Provide the (x, y) coordinate of the cell's center where the given text is located.  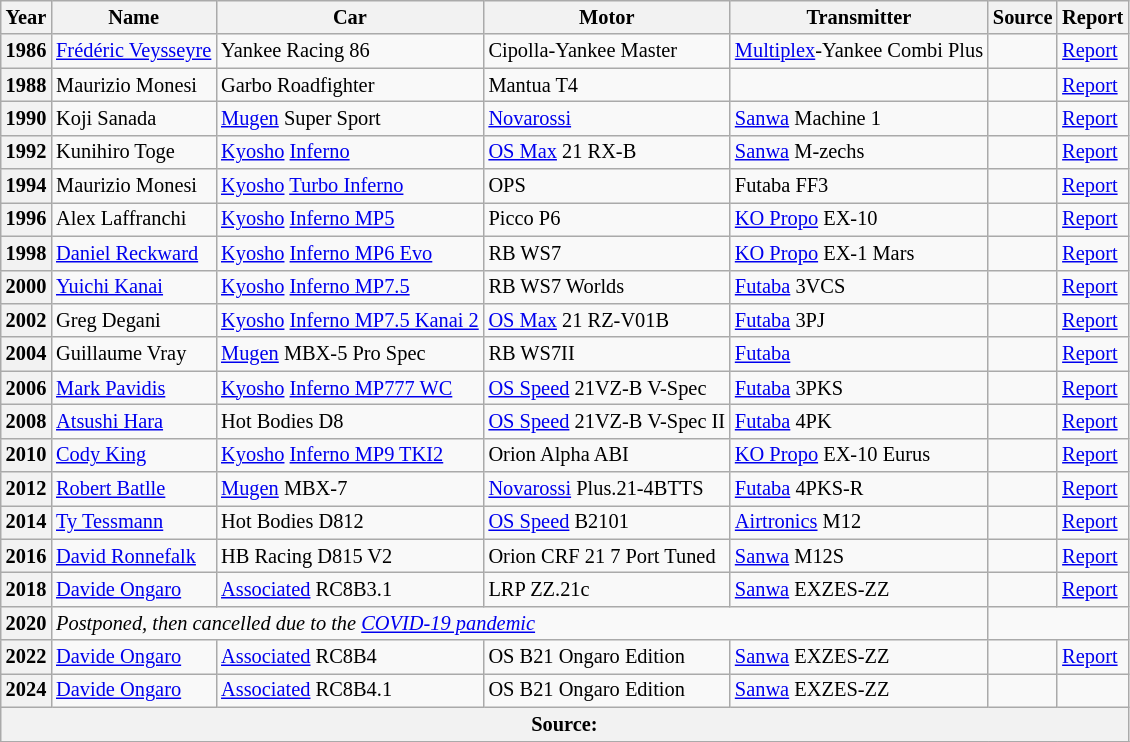
OS Speed B2101 (607, 522)
Postponed, then cancelled due to the COVID-19 pandemic (520, 623)
2002 (26, 320)
Alex Laffranchi (134, 219)
1998 (26, 253)
Robert Batlle (134, 489)
2024 (26, 690)
Ty Tessmann (134, 522)
Koji Sanada (134, 118)
Kyosho Inferno MP7.5 Kanai 2 (350, 320)
1992 (26, 152)
Yuichi Kanai (134, 287)
Kyosho Inferno (350, 152)
2020 (26, 623)
Kyosho Inferno MP6 Evo (350, 253)
2012 (26, 489)
Picco P6 (607, 219)
LRP ZZ.21c (607, 589)
RB WS7 Worlds (607, 287)
HB Racing D815 V2 (350, 556)
Novarossi (607, 118)
Source: (564, 724)
Novarossi Plus.21-4BTTS (607, 489)
Source (1022, 17)
2014 (26, 522)
2018 (26, 589)
KO Propo EX-10 (859, 219)
Futaba 3PJ (859, 320)
Associated RC8B4.1 (350, 690)
Greg Degani (134, 320)
Futaba 4PKS-R (859, 489)
Car (350, 17)
Futaba 3VCS (859, 287)
Guillaume Vray (134, 354)
2008 (26, 421)
Hot Bodies D8 (350, 421)
Frédéric Veysseyre (134, 51)
Futaba (859, 354)
Mugen MBX-5 Pro Spec (350, 354)
Atsushi Hara (134, 421)
1988 (26, 85)
Orion CRF 21 7 Port Tuned (607, 556)
Motor (607, 17)
RB WS7 (607, 253)
1990 (26, 118)
Kyosho Inferno MP777 WC (350, 388)
Kyosho Inferno MP5 (350, 219)
Futaba FF3 (859, 186)
1986 (26, 51)
OPS (607, 186)
OS Max 21 RZ-V01B (607, 320)
Garbo Roadfighter (350, 85)
2010 (26, 455)
Hot Bodies D812 (350, 522)
2016 (26, 556)
Sanwa Machine 1 (859, 118)
Futaba 3PKS (859, 388)
KO Propo EX-10 Eurus (859, 455)
David Ronnefalk (134, 556)
Mugen Super Sport (350, 118)
Kyosho Inferno MP7.5 (350, 287)
1994 (26, 186)
Kunihiro Toge (134, 152)
2006 (26, 388)
Airtronics M12 (859, 522)
KO Propo EX-1 Mars (859, 253)
2004 (26, 354)
Kyosho Inferno MP9 TKI2 (350, 455)
Name (134, 17)
Sanwa M12S (859, 556)
Yankee Racing 86 (350, 51)
OS Speed 21VZ-B V-Spec (607, 388)
Kyosho Turbo Inferno (350, 186)
RB WS7II (607, 354)
Daniel Reckward (134, 253)
Orion Alpha ABI (607, 455)
Mugen MBX-7 (350, 489)
2000 (26, 287)
OS Speed 21VZ-B V-Spec II (607, 421)
OS Max 21 RX-B (607, 152)
Mantua T4 (607, 85)
Sanwa M-zechs (859, 152)
Transmitter (859, 17)
Cody King (134, 455)
1996 (26, 219)
Multiplex-Yankee Combi Plus (859, 51)
Associated RC8B3.1 (350, 589)
Futaba 4PK (859, 421)
Mark Pavidis (134, 388)
Associated RC8B4 (350, 657)
Year (26, 17)
Cipolla-Yankee Master (607, 51)
2022 (26, 657)
